Find where the given text appears and provide that cell's center as (x, y) coordinate. 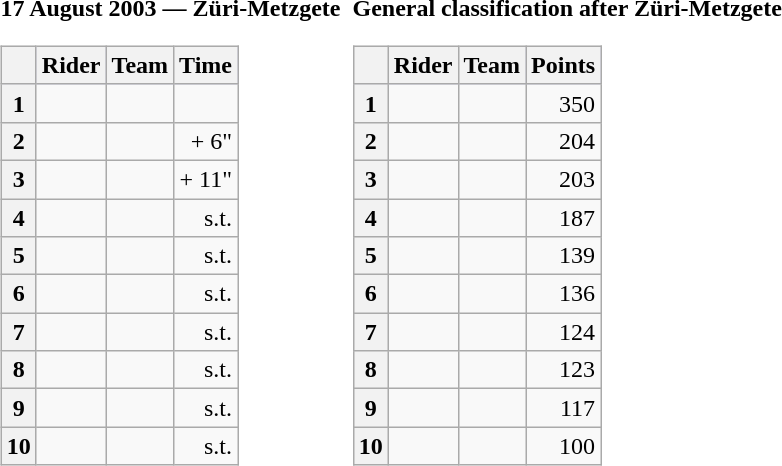
100 (564, 446)
203 (564, 179)
350 (564, 103)
+ 6" (206, 141)
Points (564, 65)
136 (564, 294)
117 (564, 408)
204 (564, 141)
123 (564, 370)
124 (564, 332)
187 (564, 217)
+ 11" (206, 179)
Time (206, 65)
139 (564, 256)
